Find where the given text appears and provide that cell's center as [X, Y] coordinate. 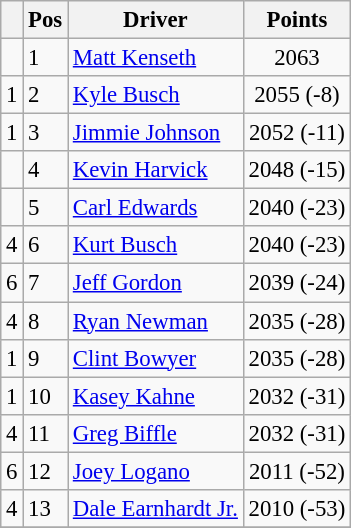
2048 (-15) [296, 170]
9 [46, 358]
3 [46, 133]
2011 (-52) [296, 471]
Points [296, 20]
Jeff Gordon [156, 283]
Ryan Newman [156, 321]
Clint Bowyer [156, 358]
2052 (-11) [296, 133]
2 [46, 95]
10 [46, 396]
Joey Logano [156, 471]
Kyle Busch [156, 95]
2055 (-8) [296, 95]
2063 [296, 58]
Driver [156, 20]
Dale Earnhardt Jr. [156, 509]
Jimmie Johnson [156, 133]
Pos [46, 20]
8 [46, 321]
Greg Biffle [156, 433]
Kasey Kahne [156, 396]
2010 (-53) [296, 509]
13 [46, 509]
Kurt Busch [156, 245]
7 [46, 283]
12 [46, 471]
Carl Edwards [156, 208]
Kevin Harvick [156, 170]
2039 (-24) [296, 283]
Matt Kenseth [156, 58]
11 [46, 433]
5 [46, 208]
